Find where the given text appears and provide that cell's center as [x, y] coordinate. 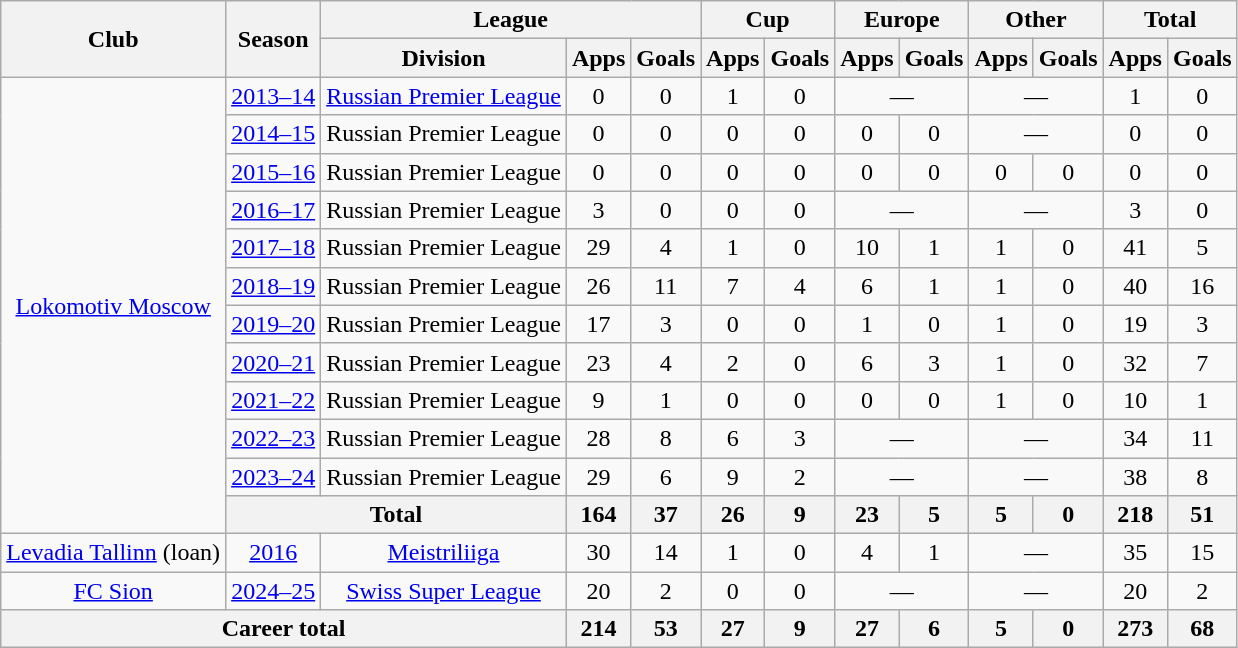
28 [598, 438]
17 [598, 324]
2018–19 [274, 286]
35 [1135, 553]
Cup [768, 20]
Club [114, 39]
Division [444, 58]
40 [1135, 286]
Career total [284, 629]
273 [1135, 629]
34 [1135, 438]
2020–21 [274, 362]
41 [1135, 248]
2019–20 [274, 324]
2017–18 [274, 248]
16 [1202, 286]
218 [1135, 515]
2024–25 [274, 591]
FC Sion [114, 591]
2016–17 [274, 210]
2015–16 [274, 172]
19 [1135, 324]
14 [666, 553]
32 [1135, 362]
51 [1202, 515]
Levadia Tallinn (loan) [114, 553]
2022–23 [274, 438]
2021–22 [274, 400]
15 [1202, 553]
214 [598, 629]
Season [274, 39]
Lokomotiv Moscow [114, 306]
2023–24 [274, 477]
164 [598, 515]
League [511, 20]
Europe [902, 20]
2016 [274, 553]
53 [666, 629]
2014–15 [274, 134]
68 [1202, 629]
37 [666, 515]
2013–14 [274, 96]
38 [1135, 477]
30 [598, 553]
Swiss Super League [444, 591]
Meistriliiga [444, 553]
Other [1036, 20]
